For the text-containing cell, return its midpoint in [x, y] coordinate format. 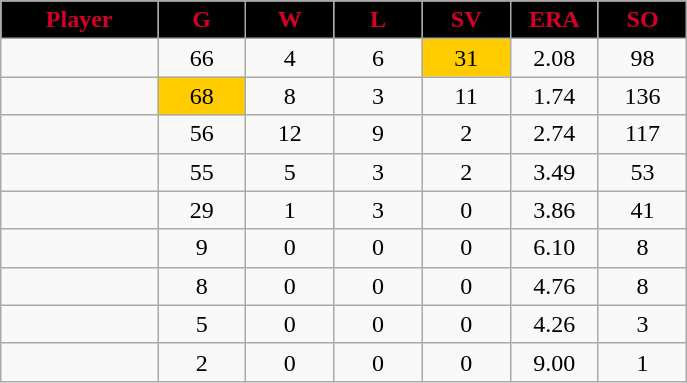
2.74 [554, 134]
66 [202, 58]
SV [466, 20]
G [202, 20]
ERA [554, 20]
3.86 [554, 210]
98 [642, 58]
41 [642, 210]
1.74 [554, 96]
31 [466, 58]
117 [642, 134]
68 [202, 96]
11 [466, 96]
W [290, 20]
55 [202, 172]
4.26 [554, 324]
136 [642, 96]
29 [202, 210]
53 [642, 172]
6.10 [554, 248]
9.00 [554, 362]
12 [290, 134]
Player [80, 20]
4 [290, 58]
2.08 [554, 58]
6 [378, 58]
4.76 [554, 286]
SO [642, 20]
L [378, 20]
3.49 [554, 172]
56 [202, 134]
